Detect which cell encompasses the target text, then output its [x, y] center coordinate. 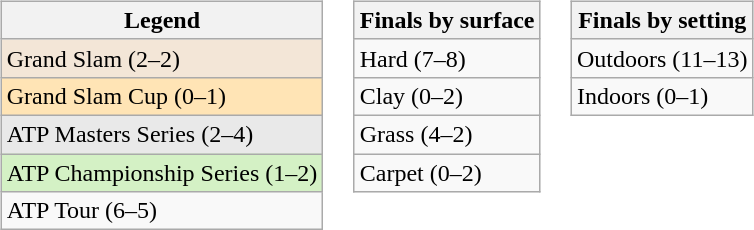
ATP Masters Series (2–4) [162, 134]
Grass (4–2) [447, 134]
ATP Championship Series (1–2) [162, 173]
Outdoors (11–13) [662, 58]
Finals by surface [447, 20]
Grand Slam Cup (0–1) [162, 96]
Legend [162, 20]
Finals by setting [662, 20]
Grand Slam (2–2) [162, 58]
Carpet (0–2) [447, 173]
Indoors (0–1) [662, 96]
Hard (7–8) [447, 58]
ATP Tour (6–5) [162, 211]
Clay (0–2) [447, 96]
